Identify which cell holds the provided text, then report its [X, Y] central coordinate. 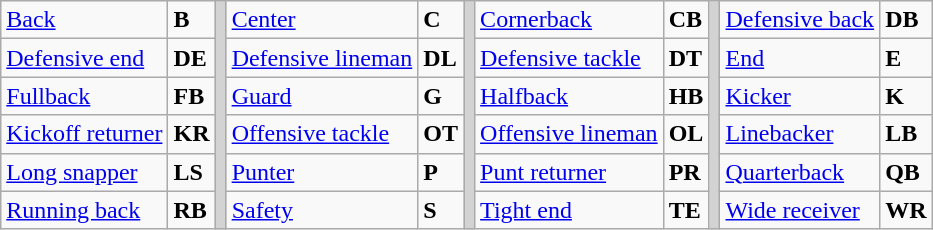
Safety [322, 210]
Wide receiver [800, 210]
Guard [322, 96]
Punter [322, 172]
OT [441, 134]
E [906, 58]
Fullback [84, 96]
K [906, 96]
FB [192, 96]
B [192, 20]
DB [906, 20]
DL [441, 58]
WR [906, 210]
OL [686, 134]
CB [686, 20]
End [800, 58]
Offensive tackle [322, 134]
C [441, 20]
Tight end [570, 210]
PR [686, 172]
DT [686, 58]
G [441, 96]
QB [906, 172]
Back [84, 20]
Running back [84, 210]
Center [322, 20]
Kicker [800, 96]
Defensive tackle [570, 58]
HB [686, 96]
Halfback [570, 96]
TE [686, 210]
LS [192, 172]
LB [906, 134]
Defensive back [800, 20]
P [441, 172]
Punt returner [570, 172]
Linebacker [800, 134]
Defensive end [84, 58]
S [441, 210]
Cornerback [570, 20]
Long snapper [84, 172]
KR [192, 134]
Kickoff returner [84, 134]
Offensive lineman [570, 134]
DE [192, 58]
Defensive lineman [322, 58]
Quarterback [800, 172]
RB [192, 210]
